Locate the cell with the specified text and output its [x, y] center coordinate. 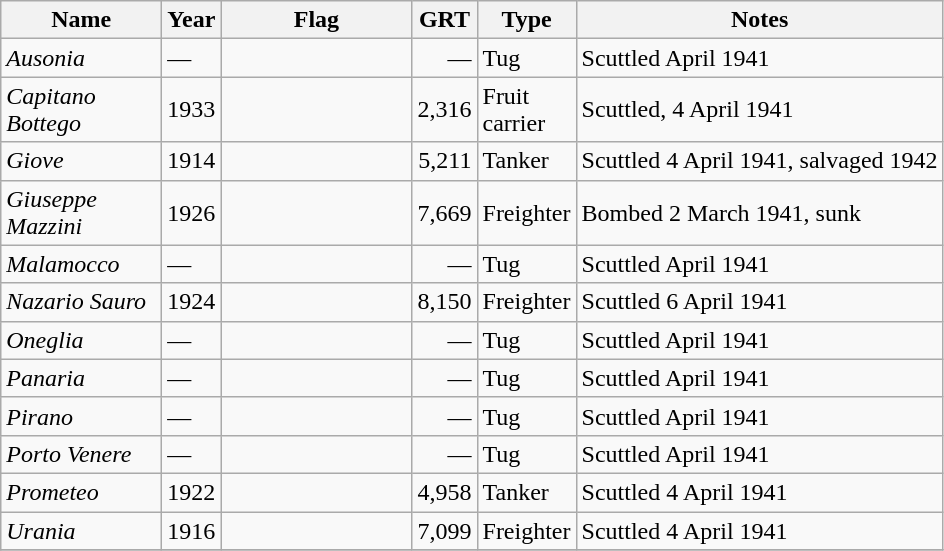
Ausonia [82, 58]
Prometeo [82, 492]
Giove [82, 161]
Year [192, 20]
Notes [760, 20]
5,211 [444, 161]
Capitano Bottego [82, 110]
Bombed 2 March 1941, sunk [760, 212]
1922 [192, 492]
4,958 [444, 492]
Fruit carrier [526, 110]
Name [82, 20]
Malamocco [82, 264]
1914 [192, 161]
Oneglia [82, 340]
Nazario Sauro [82, 302]
2,316 [444, 110]
7,669 [444, 212]
Type [526, 20]
Scuttled 4 April 1941, salvaged 1942 [760, 161]
GRT [444, 20]
Porto Venere [82, 454]
1926 [192, 212]
Urania [82, 531]
Scuttled, 4 April 1941 [760, 110]
1924 [192, 302]
7,099 [444, 531]
1933 [192, 110]
Giuseppe Mazzini [82, 212]
1916 [192, 531]
Pirano [82, 416]
8,150 [444, 302]
Flag [316, 20]
Panaria [82, 378]
Scuttled 6 April 1941 [760, 302]
